Scan for the cell matching the given text and deliver its (X, Y) coordinate at center. 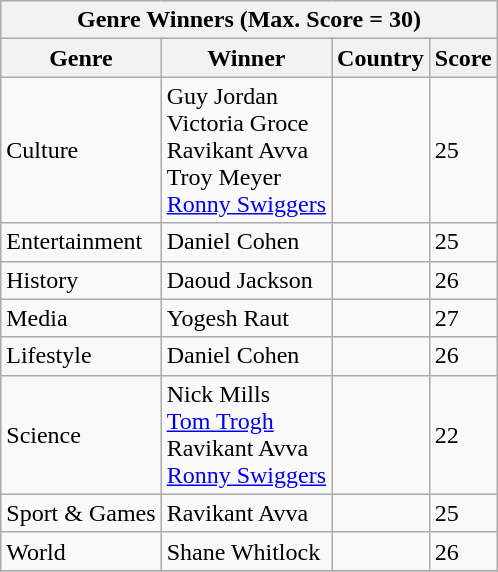
Country (381, 58)
Culture (81, 150)
Genre (81, 58)
Winner (246, 58)
22 (463, 434)
Guy JordanVictoria GroceRavikant Avva Troy Meyer Ronny Swiggers (246, 150)
Nick MillsTom TroghRavikant Avva Ronny Swiggers (246, 434)
Yogesh Raut (246, 318)
Science (81, 434)
Shane Whitlock (246, 551)
27 (463, 318)
History (81, 280)
Media (81, 318)
Entertainment (81, 242)
World (81, 551)
Genre Winners (Max. Score = 30) (249, 20)
Lifestyle (81, 356)
Daoud Jackson (246, 280)
Score (463, 58)
Sport & Games (81, 513)
Ravikant Avva (246, 513)
